Extract the [x, y] coordinate from the center of the cell holding the provided text.  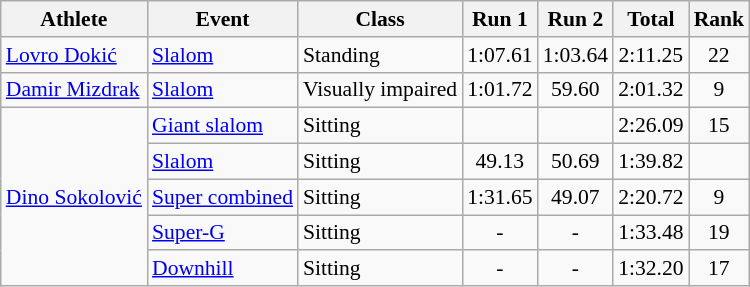
Damir Mizdrak [74, 90]
1:31.65 [500, 197]
Lovro Dokić [74, 55]
Run 2 [576, 19]
1:01.72 [500, 90]
Standing [380, 55]
19 [720, 233]
17 [720, 269]
15 [720, 126]
1:07.61 [500, 55]
Dino Sokolović [74, 197]
1:33.48 [650, 233]
1:03.64 [576, 55]
Downhill [222, 269]
Class [380, 19]
Total [650, 19]
1:39.82 [650, 162]
Event [222, 19]
Visually impaired [380, 90]
2:26.09 [650, 126]
2:11.25 [650, 55]
49.07 [576, 197]
49.13 [500, 162]
1:32.20 [650, 269]
Giant slalom [222, 126]
22 [720, 55]
2:20.72 [650, 197]
Run 1 [500, 19]
Rank [720, 19]
50.69 [576, 162]
Super-G [222, 233]
Athlete [74, 19]
2:01.32 [650, 90]
59.60 [576, 90]
Super combined [222, 197]
